Locate the cell with the specified text and output its [x, y] center coordinate. 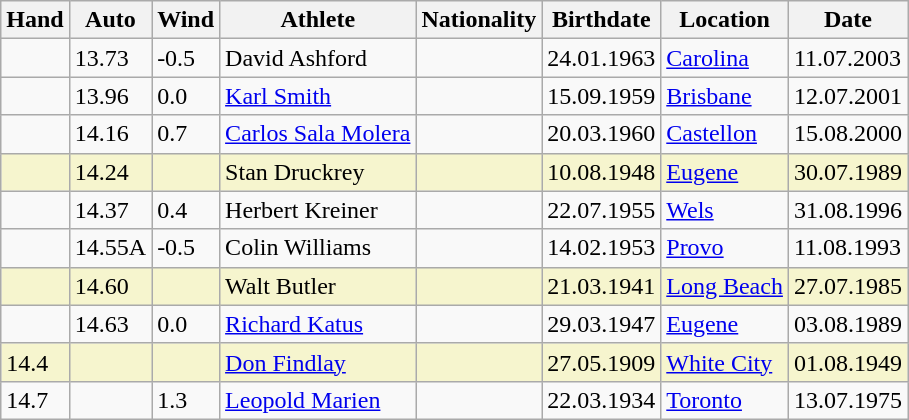
10.08.1948 [602, 172]
Richard Katus [318, 324]
13.73 [110, 58]
14.37 [110, 210]
21.03.1941 [602, 286]
14.63 [110, 324]
29.03.1947 [602, 324]
14.60 [110, 286]
14.02.1953 [602, 248]
Wels [725, 210]
Colin Williams [318, 248]
14.7 [35, 400]
13.07.1975 [848, 400]
12.07.2001 [848, 96]
15.08.2000 [848, 134]
1.3 [186, 400]
Toronto [725, 400]
27.05.1909 [602, 362]
Brisbane [725, 96]
31.08.1996 [848, 210]
White City [725, 362]
Nationality [479, 20]
14.24 [110, 172]
David Ashford [318, 58]
30.07.1989 [848, 172]
Karl Smith [318, 96]
Carlos Sala Molera [318, 134]
14.4 [35, 362]
22.07.1955 [602, 210]
Long Beach [725, 286]
14.55A [110, 248]
Don Findlay [318, 362]
13.96 [110, 96]
01.08.1949 [848, 362]
03.08.1989 [848, 324]
Leopold Marien [318, 400]
0.7 [186, 134]
15.09.1959 [602, 96]
14.16 [110, 134]
22.03.1934 [602, 400]
Castellon [725, 134]
Hand [35, 20]
Carolina [725, 58]
Stan Druckrey [318, 172]
27.07.1985 [848, 286]
Herbert Kreiner [318, 210]
20.03.1960 [602, 134]
Birthdate [602, 20]
Date [848, 20]
Auto [110, 20]
24.01.1963 [602, 58]
Walt Butler [318, 286]
Location [725, 20]
11.07.2003 [848, 58]
Wind [186, 20]
11.08.1993 [848, 248]
Provo [725, 248]
Athlete [318, 20]
0.4 [186, 210]
